Pinpoint the cell where the given text exists, returning its [X, Y] midpoint coordinate. 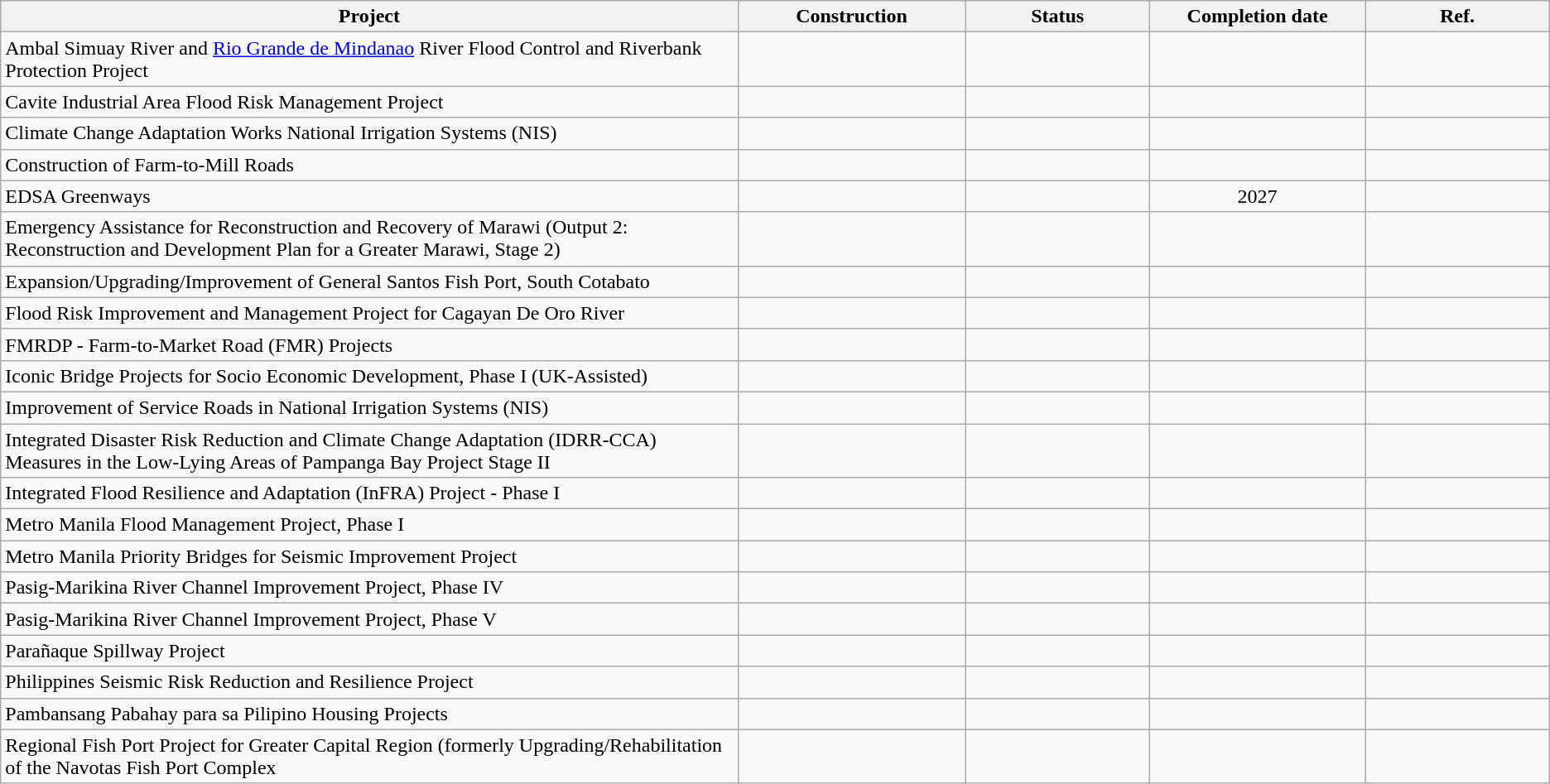
Integrated Flood Resilience and Adaptation (InFRA) Project - Phase I [369, 493]
Parañaque Spillway Project [369, 651]
Integrated Disaster Risk Reduction and Climate Change Adaptation (IDRR-CCA) Measures in the Low-Lying Areas of Pampanga Bay Project Stage II [369, 450]
Pasig-Marikina River Channel Improvement Project, Phase IV [369, 588]
EDSA Greenways [369, 196]
Improvement of Service Roads in National Irrigation Systems (NIS) [369, 407]
Cavite Industrial Area Flood Risk Management Project [369, 102]
Regional Fish Port Project for Greater Capital Region (formerly Upgrading/Rehabilitation of the Navotas Fish Port Complex [369, 757]
Ambal Simuay River and Rio Grande de Mindanao River Flood Control and Riverbank Protection Project [369, 60]
Completion date [1258, 17]
Metro Manila Priority Bridges for Seismic Improvement Project [369, 556]
Climate Change Adaptation Works National Irrigation Systems (NIS) [369, 133]
Pasig-Marikina River Channel Improvement Project, Phase V [369, 619]
Philippines Seismic Risk Reduction and Resilience Project [369, 682]
Flood Risk Improvement and Management Project for Cagayan De Oro River [369, 313]
2027 [1258, 196]
Expansion/Upgrading/Improvement of General Santos Fish Port, South Cotabato [369, 281]
Metro Manila Flood Management Project, Phase I [369, 525]
Emergency Assistance for Reconstruction and Recovery of Marawi (Output 2: Reconstruction and Development Plan for a Greater Marawi, Stage 2) [369, 238]
Construction of Farm-to-Mill Roads [369, 165]
Status [1058, 17]
FMRDP - Farm-to-Market Road (FMR) Projects [369, 344]
Ref. [1457, 17]
Project [369, 17]
Construction [851, 17]
Iconic Bridge Projects for Socio Economic Development, Phase I (UK-Assisted) [369, 376]
Pambansang Pabahay para sa Pilipino Housing Projects [369, 714]
